Locate the cell with the specified text and output its [X, Y] center coordinate. 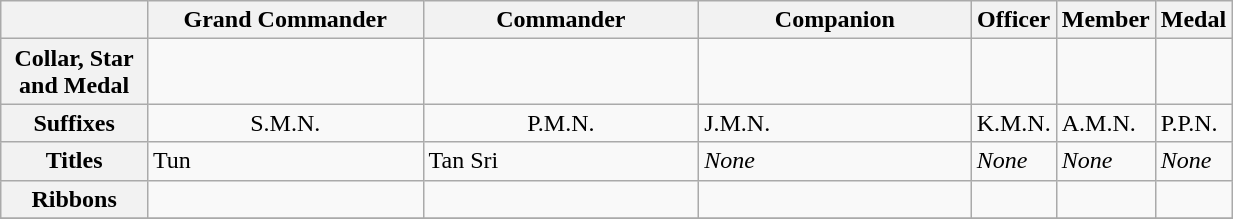
K.M.N. [1014, 123]
Tan Sri [561, 161]
Medal [1193, 20]
Grand Commander [285, 20]
Tun [285, 161]
Ribbons [74, 199]
Titles [74, 161]
S.M.N. [285, 123]
P.M.N. [561, 123]
Commander [561, 20]
J.M.N. [835, 123]
Suffixes [74, 123]
Member [1106, 20]
A.M.N. [1106, 123]
P.P.N. [1193, 123]
Officer [1014, 20]
Collar, Star and Medal [74, 72]
Companion [835, 20]
